Return the (x, y) coordinate for the center point of the cell that contains the specified text.  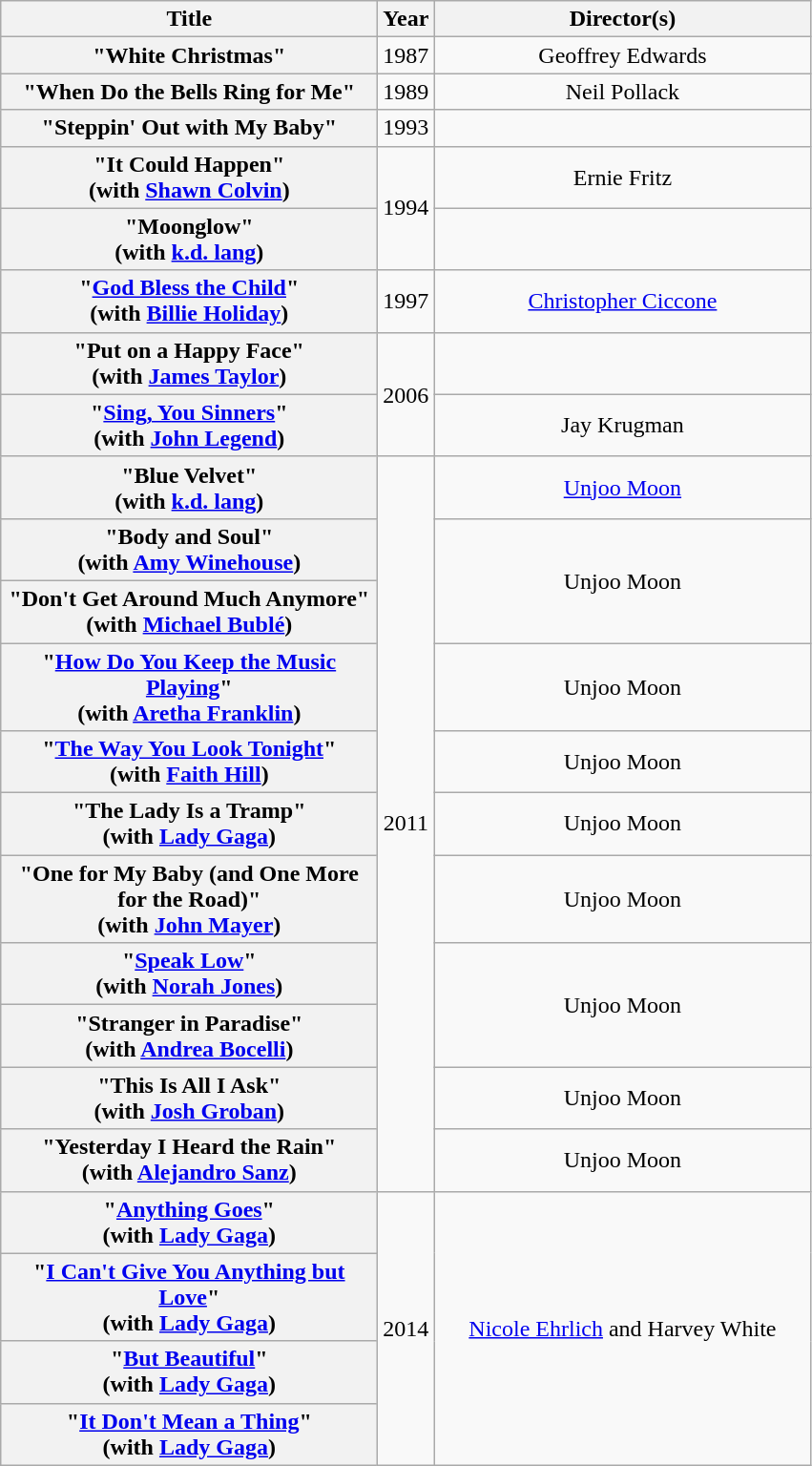
Nicole Ehrlich and Harvey White (622, 1329)
"The Way You Look Tonight"(with Faith Hill) (189, 762)
"God Bless the Child"(with Billie Holiday) (189, 302)
2006 (406, 394)
"Blue Velvet"(with k.d. lang) (189, 487)
"One for My Baby (and One More for the Road)"(with John Mayer) (189, 899)
"This Is All I Ask"(with Josh Groban) (189, 1098)
1993 (406, 128)
1994 (406, 208)
2011 (406, 824)
Christopher Ciccone (622, 302)
"Stranger in Paradise"(with Andrea Bocelli) (189, 1037)
"The Lady Is a Tramp"(with Lady Gaga) (189, 825)
Geoffrey Edwards (622, 55)
"White Christmas" (189, 55)
"When Do the Bells Ring for Me" (189, 92)
Year (406, 19)
2014 (406, 1329)
"Put on a Happy Face"(with James Taylor) (189, 363)
"Moonglow"(with k.d. lang) (189, 239)
"Don't Get Around Much Anymore"(with Michael Bublé) (189, 611)
"Sing, You Sinners"(with John Legend) (189, 426)
1987 (406, 55)
"Speak Low"(with Norah Jones) (189, 974)
"I Can't Give You Anything but Love"(with Lady Gaga) (189, 1297)
"Steppin' Out with My Baby" (189, 128)
1989 (406, 92)
"Body and Soul"(with Amy Winehouse) (189, 550)
Ernie Fritz (622, 178)
Jay Krugman (622, 426)
"It Could Happen"(with Shawn Colvin) (189, 178)
1997 (406, 302)
"But Beautiful"(with Lady Gaga) (189, 1372)
Director(s) (622, 19)
"Anything Goes"(with Lady Gaga) (189, 1222)
"How Do You Keep the Music Playing"(with Aretha Franklin) (189, 687)
Neil Pollack (622, 92)
"Yesterday I Heard the Rain"(with Alejandro Sanz) (189, 1161)
"It Don't Mean a Thing"(with Lady Gaga) (189, 1434)
Title (189, 19)
